Scan for the cell matching the given text and deliver its [x, y] coordinate at center. 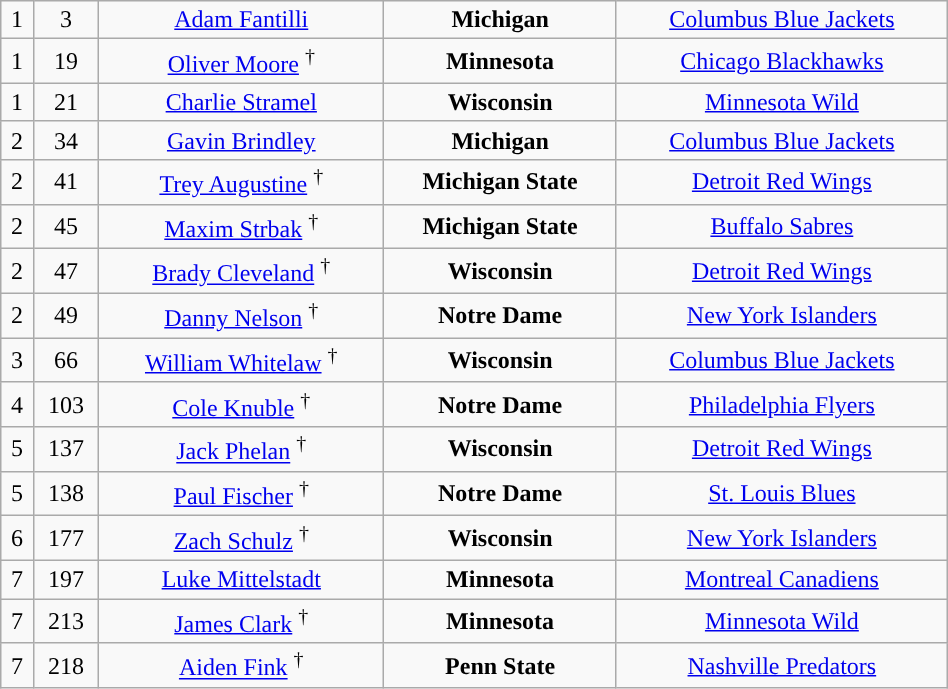
Penn State [500, 666]
Nashville Predators [782, 666]
Buffalo Sabres [782, 226]
William Whitelaw † [242, 360]
66 [66, 360]
Adam Fantilli [242, 20]
Paul Fischer † [242, 494]
Luke Mittelstadt [242, 579]
218 [66, 666]
6 [17, 538]
49 [66, 316]
103 [66, 404]
197 [66, 579]
45 [66, 226]
Maxim Strbak † [242, 226]
Aiden Fink † [242, 666]
Trey Augustine † [242, 182]
Brady Cleveland † [242, 272]
Philadelphia Flyers [782, 404]
Oliver Moore † [242, 62]
19 [66, 62]
47 [66, 272]
213 [66, 622]
41 [66, 182]
34 [66, 140]
Jack Phelan † [242, 450]
Chicago Blackhawks [782, 62]
James Clark † [242, 622]
21 [66, 102]
Zach Schulz † [242, 538]
138 [66, 494]
137 [66, 450]
Charlie Stramel [242, 102]
Cole Knuble † [242, 404]
Danny Nelson † [242, 316]
177 [66, 538]
Montreal Canadiens [782, 579]
St. Louis Blues [782, 494]
Gavin Brindley [242, 140]
4 [17, 404]
